Capture the cell that displays the provided text and extract its (x, y) central coordinate. 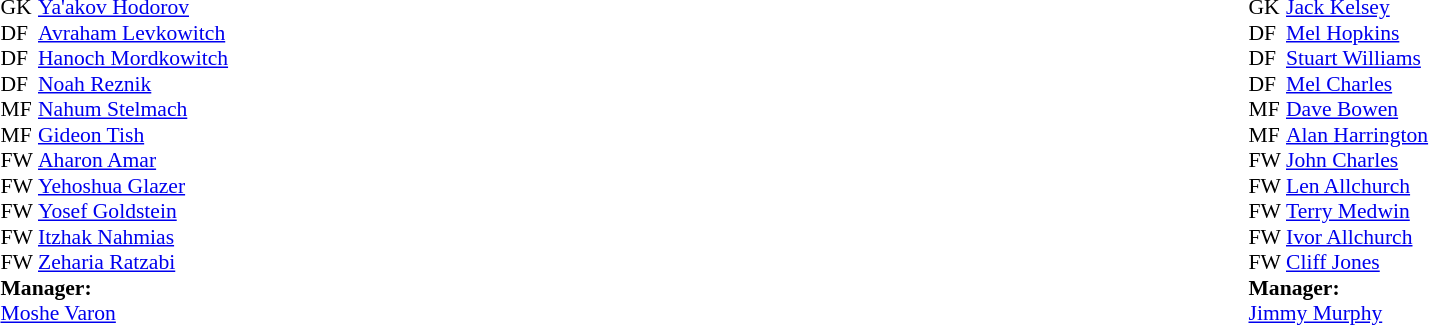
Nahum Stelmach (188, 109)
Yosef Goldstein (188, 211)
Avraham Levkowitch (188, 33)
Itzhak Nahmias (188, 237)
Manager: (169, 288)
Noah Reznik (188, 84)
Zeharia Ratzabi (188, 263)
Aharon Amar (188, 161)
Gideon Tish (188, 135)
Hanoch Mordkowitch (188, 59)
Yehoshua Glazer (188, 186)
